Extract the (x, y) coordinate from the center of the cell holding the provided text.  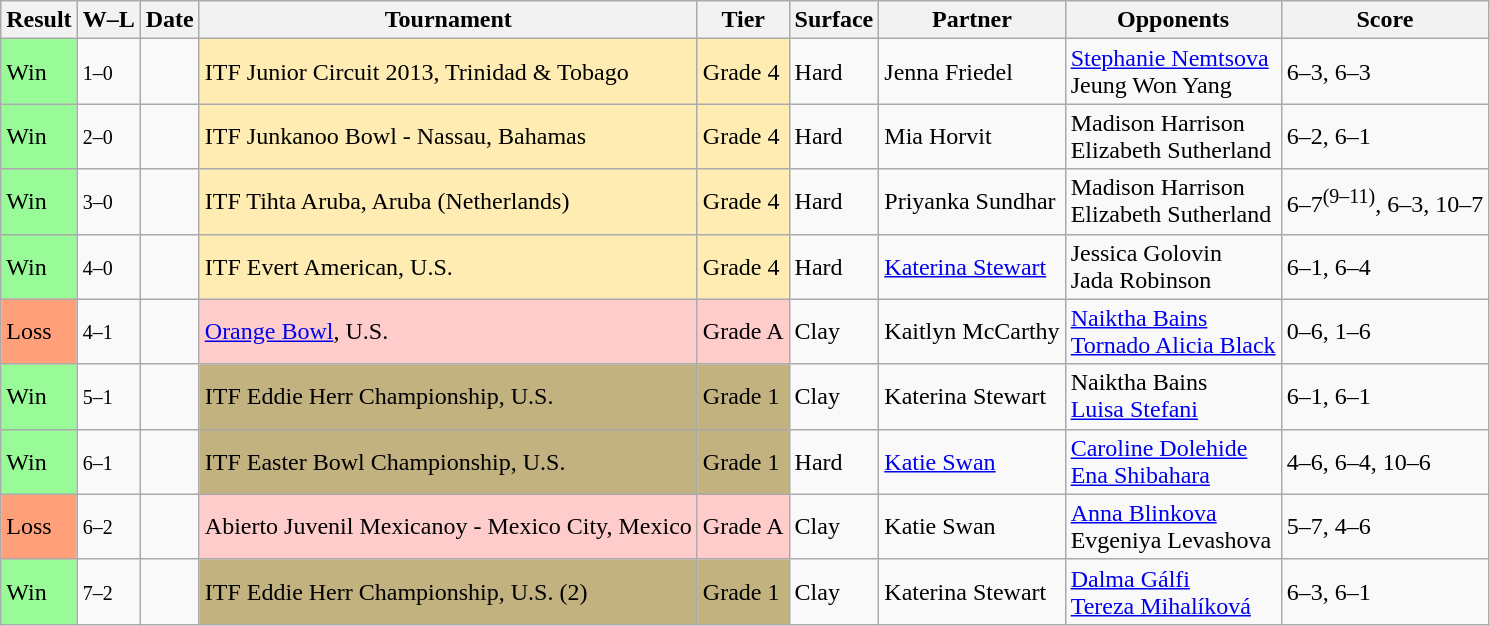
5–7, 4–6 (1385, 526)
ITF Eddie Herr Championship, U.S. (2) (448, 592)
7–2 (108, 592)
Jessica Golovin Jada Robinson (1173, 266)
ITF Tihta Aruba, Aruba (Netherlands) (448, 202)
Date (170, 20)
W–L (108, 20)
Abierto Juvenil Mexicanoy - Mexico City, Mexico (448, 526)
Orange Bowl, U.S. (448, 332)
4–6, 6–4, 10–6 (1385, 462)
6–1, 6–4 (1385, 266)
1–0 (108, 72)
Jenna Friedel (972, 72)
Result (39, 20)
ITF Eddie Herr Championship, U.S. (448, 396)
Mia Horvit (972, 136)
6–2, 6–1 (1385, 136)
6–7(9–11), 6–3, 10–7 (1385, 202)
4–0 (108, 266)
6–3, 6–1 (1385, 592)
Priyanka Sundhar (972, 202)
Score (1385, 20)
5–1 (108, 396)
Naiktha Bains Tornado Alicia Black (1173, 332)
Partner (972, 20)
Naiktha Bains Luisa Stefani (1173, 396)
Tournament (448, 20)
0–6, 1–6 (1385, 332)
Tier (743, 20)
Anna Blinkova Evgeniya Levashova (1173, 526)
4–1 (108, 332)
Opponents (1173, 20)
2–0 (108, 136)
Surface (834, 20)
6–1, 6–1 (1385, 396)
ITF Easter Bowl Championship, U.S. (448, 462)
3–0 (108, 202)
Kaitlyn McCarthy (972, 332)
ITF Junkanoo Bowl - Nassau, Bahamas (448, 136)
6–3, 6–3 (1385, 72)
Dalma Gálfi Tereza Mihalíková (1173, 592)
ITF Evert American, U.S. (448, 266)
6–2 (108, 526)
Caroline Dolehide Ena Shibahara (1173, 462)
Stephanie Nemtsova Jeung Won Yang (1173, 72)
ITF Junior Circuit 2013, Trinidad & Tobago (448, 72)
6–1 (108, 462)
